Detect which cell encompasses the target text, then output its [X, Y] center coordinate. 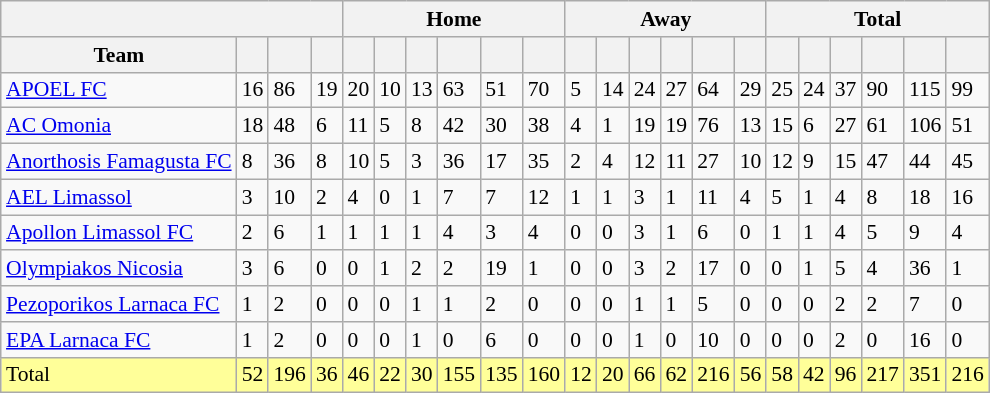
56 [751, 375]
44 [926, 162]
Olympiakos Nicosia [119, 269]
106 [926, 126]
135 [502, 375]
Pezoporikos Larnaca FC [119, 304]
46 [359, 375]
90 [882, 90]
25 [782, 90]
96 [846, 375]
14 [613, 90]
45 [968, 162]
22 [390, 375]
Anorthosis Famagusta FC [119, 162]
196 [290, 375]
Away [666, 19]
217 [882, 375]
58 [782, 375]
62 [676, 375]
38 [544, 126]
AEL Limassol [119, 197]
115 [926, 90]
AC Omonia [119, 126]
64 [714, 90]
70 [544, 90]
APOEL FC [119, 90]
351 [926, 375]
155 [460, 375]
86 [290, 90]
61 [882, 126]
63 [460, 90]
66 [645, 375]
Home [454, 19]
35 [544, 162]
Team [119, 55]
47 [882, 162]
37 [846, 90]
48 [290, 126]
76 [714, 126]
160 [544, 375]
99 [968, 90]
29 [751, 90]
EPA Larnaca FC [119, 340]
52 [253, 375]
Apollon Limassol FC [119, 233]
